Find where the given text appears and provide that cell's center as (x, y) coordinate. 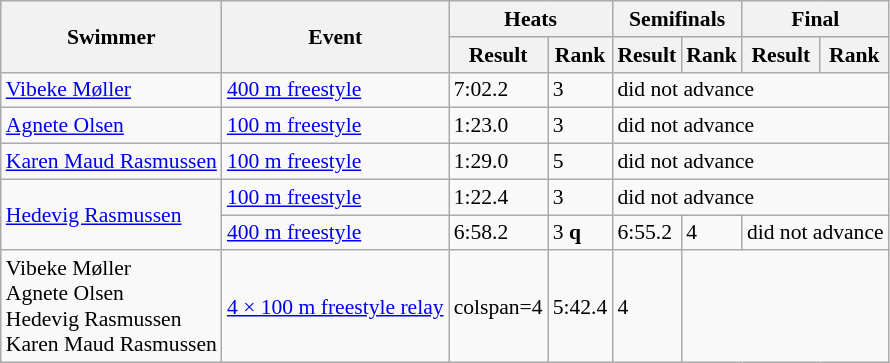
Agnete Olsen (112, 126)
1:23.0 (498, 126)
Karen Maud Rasmussen (112, 162)
Vibeke Møller Agnete Olsen Hedevig Rasmussen Karen Maud Rasmussen (112, 307)
1:22.4 (498, 197)
Vibeke Møller (112, 90)
6:58.2 (498, 233)
Swimmer (112, 36)
4 × 100 m freestyle relay (336, 307)
Semifinals (676, 19)
6:55.2 (646, 233)
Event (336, 36)
Heats (531, 19)
5:42.4 (580, 307)
5 (580, 162)
7:02.2 (498, 90)
colspan=4 (498, 307)
3 q (580, 233)
Hedevig Rasmussen (112, 214)
1:29.0 (498, 162)
Final (816, 19)
